Search for the cell housing the specified text and yield its (X, Y) center coordinate. 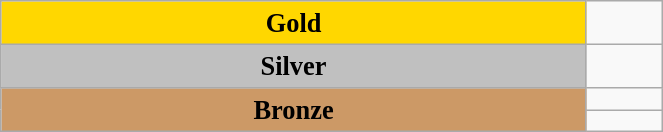
Gold (294, 22)
Silver (294, 66)
Bronze (294, 109)
